Pinpoint the cell where the given text exists, returning its [x, y] midpoint coordinate. 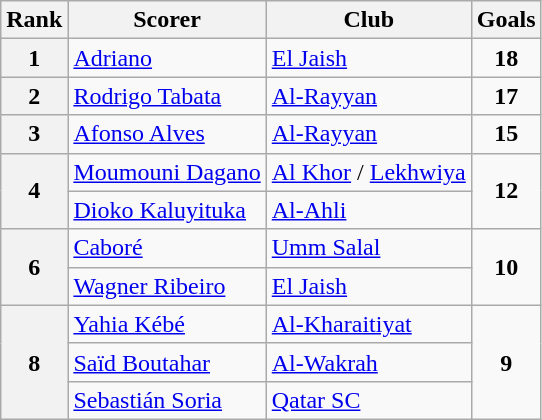
Al-Wakrah [368, 362]
3 [34, 134]
1 [34, 58]
Rodrigo Tabata [167, 96]
17 [506, 96]
Yahia Kébé [167, 324]
Adriano [167, 58]
Moumouni Dagano [167, 172]
Umm Salal [368, 248]
Dioko Kaluyituka [167, 210]
Club [368, 20]
9 [506, 362]
Scorer [167, 20]
6 [34, 267]
Caboré [167, 248]
Goals [506, 20]
4 [34, 191]
15 [506, 134]
12 [506, 191]
Sebastián Soria [167, 400]
2 [34, 96]
Saïd Boutahar [167, 362]
Al Khor / Lekhwiya [368, 172]
Wagner Ribeiro [167, 286]
Al-Kharaitiyat [368, 324]
8 [34, 362]
Rank [34, 20]
Afonso Alves [167, 134]
18 [506, 58]
Qatar SC [368, 400]
Al-Ahli [368, 210]
10 [506, 267]
